Find where the given text appears and provide that cell's center as (x, y) coordinate. 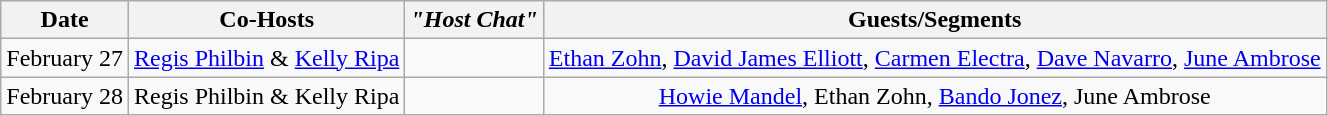
February 27 (65, 58)
Howie Mandel, Ethan Zohn, Bando Jonez, June Ambrose (934, 96)
Co-Hosts (266, 20)
Guests/Segments (934, 20)
Date (65, 20)
February 28 (65, 96)
"Host Chat" (474, 20)
Ethan Zohn, David James Elliott, Carmen Electra, Dave Navarro, June Ambrose (934, 58)
